Identify which cell holds the provided text, then report its [X, Y] central coordinate. 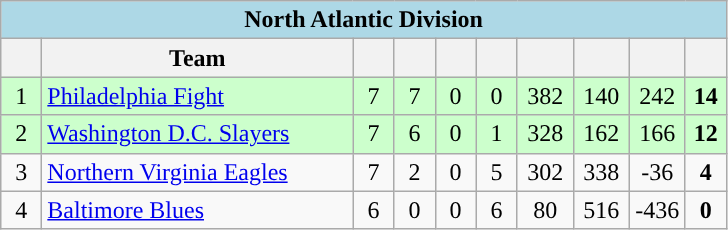
-436 [657, 210]
242 [657, 96]
Northern Virginia Eagles [198, 172]
382 [545, 96]
Team [198, 58]
3 [22, 172]
328 [545, 134]
12 [706, 134]
140 [601, 96]
162 [601, 134]
80 [545, 210]
166 [657, 134]
-36 [657, 172]
North Atlantic Division [364, 20]
5 [496, 172]
Washington D.C. Slayers [198, 134]
338 [601, 172]
302 [545, 172]
Philadelphia Fight [198, 96]
Baltimore Blues [198, 210]
14 [706, 96]
516 [601, 210]
